Output the [X, Y] coordinate of the center of the cell containing the given text.  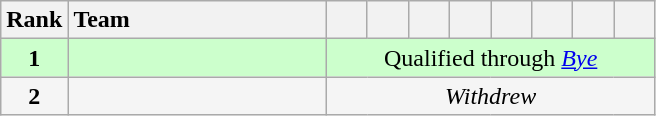
1 [34, 58]
2 [34, 96]
Rank [34, 20]
Withdrew [490, 96]
Team [198, 20]
Qualified through Bye [490, 58]
